From the cell containing the given text, extract its center point as (x, y) coordinate. 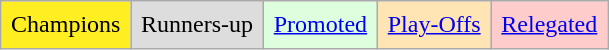
Play-Offs (434, 25)
Relegated (550, 25)
Champions (66, 25)
Promoted (320, 25)
Runners-up (198, 25)
